Output the (x, y) coordinate of the center of the cell containing the given text.  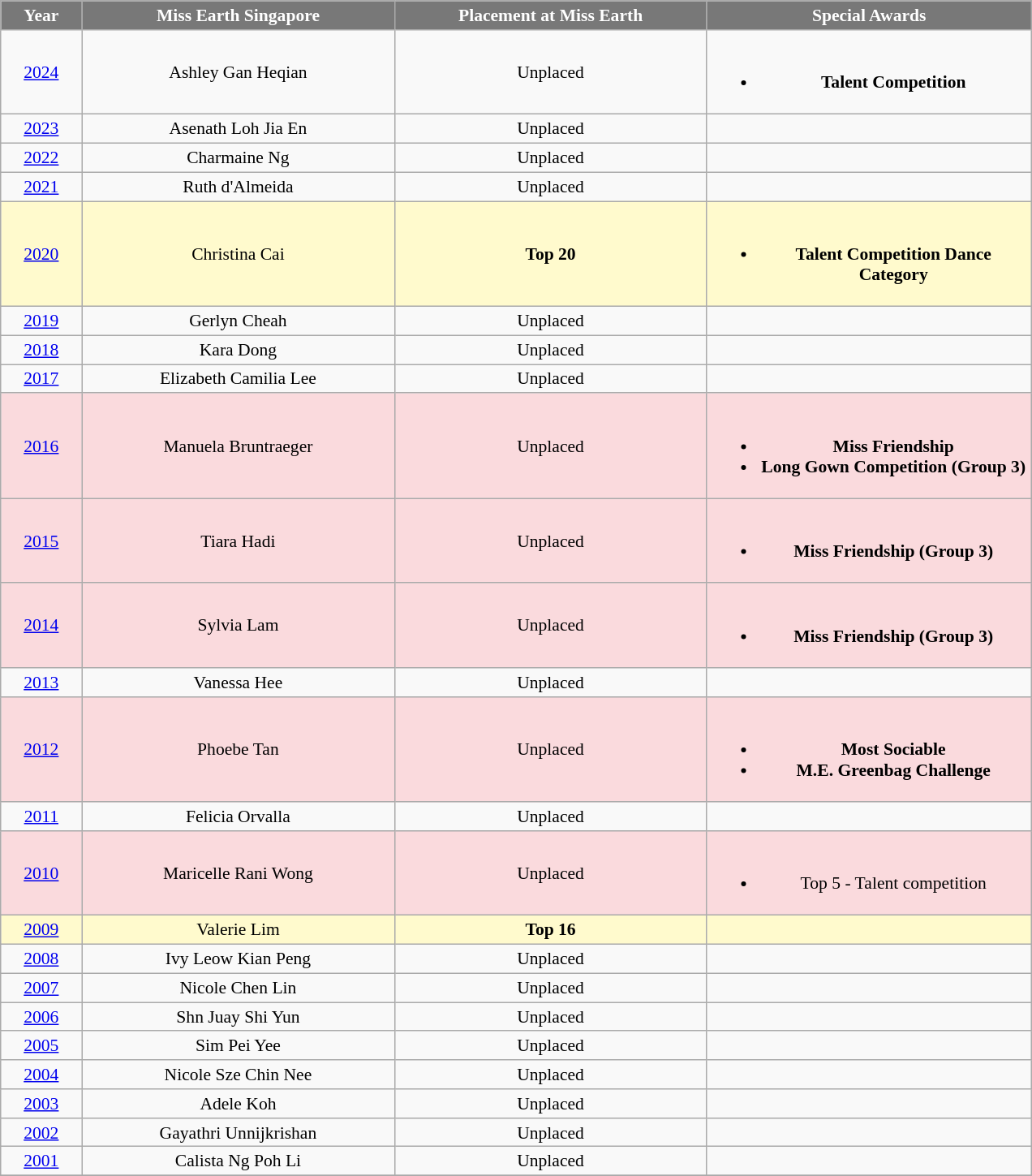
2005 (41, 1046)
Vanessa Hee (239, 683)
Sylvia Lam (239, 626)
2011 (41, 816)
Special Awards (869, 15)
Nicole Sze Chin Nee (239, 1075)
2008 (41, 959)
Asenath Loh Jia En (239, 129)
2002 (41, 1133)
Ruth d'Almeida (239, 187)
Ashley Gan Heqian (239, 72)
Top 5 - Talent competition (869, 873)
Gayathri Unnijkrishan (239, 1133)
Nicole Chen Lin (239, 989)
Calista Ng Poh Li (239, 1161)
2013 (41, 683)
2014 (41, 626)
Sim Pei Yee (239, 1046)
Top 20 (550, 254)
Tiara Hadi (239, 541)
Most Sociable M.E. Greenbag Challenge (869, 750)
Miss Earth Singapore (239, 15)
Kara Dong (239, 350)
2007 (41, 989)
Top 16 (550, 930)
2024 (41, 72)
Miss Friendship Long Gown Competition (Group 3) (869, 446)
Elizabeth Camilia Lee (239, 379)
2004 (41, 1075)
2017 (41, 379)
2006 (41, 1017)
2003 (41, 1104)
Placement at Miss Earth (550, 15)
Felicia Orvalla (239, 816)
Christina Cai (239, 254)
2012 (41, 750)
2021 (41, 187)
Adele Koh (239, 1104)
Maricelle Rani Wong (239, 873)
2010 (41, 873)
Shn Juay Shi Yun (239, 1017)
2001 (41, 1161)
2019 (41, 321)
Ivy Leow Kian Peng (239, 959)
2020 (41, 254)
Charmaine Ng (239, 158)
Talent Competition Dance Category (869, 254)
Talent Competition (869, 72)
2023 (41, 129)
2016 (41, 446)
Gerlyn Cheah (239, 321)
Valerie Lim (239, 930)
2018 (41, 350)
2015 (41, 541)
Phoebe Tan (239, 750)
Manuela Bruntraeger (239, 446)
2009 (41, 930)
Year (41, 15)
2022 (41, 158)
